Pinpoint the cell where the given text exists, returning its [X, Y] midpoint coordinate. 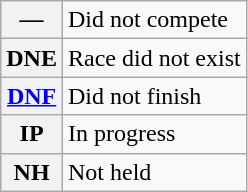
DNF [32, 96]
Race did not exist [154, 58]
DNE [32, 58]
Did not compete [154, 20]
IP [32, 134]
Not held [154, 172]
NH [32, 172]
— [32, 20]
In progress [154, 134]
Did not finish [154, 96]
